Capture the cell that displays the provided text and extract its [X, Y] central coordinate. 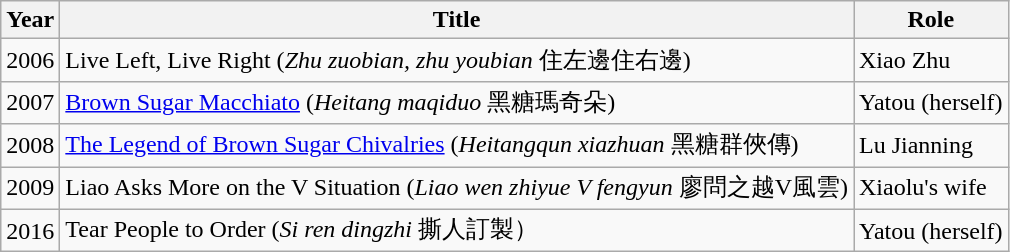
2016 [30, 230]
2008 [30, 146]
Title [457, 20]
The Legend of Brown Sugar Chivalries (Heitangqun xiazhuan 黑糖群俠傳) [457, 146]
Tear People to Order (Si ren dingzhi 撕人訂製） [457, 230]
Year [30, 20]
Xiao Zhu [932, 60]
2007 [30, 102]
Xiaolu's wife [932, 188]
Lu Jianning [932, 146]
2006 [30, 60]
2009 [30, 188]
Live Left, Live Right (Zhu zuobian, zhu youbian 住左邊住右邊) [457, 60]
Role [932, 20]
Liao Asks More on the V Situation (Liao wen zhiyue V fengyun 廖問之越V風雲) [457, 188]
Brown Sugar Macchiato (Heitang maqiduo 黑糖瑪奇朵) [457, 102]
